Output the (X, Y) coordinate of the center of the cell containing the given text.  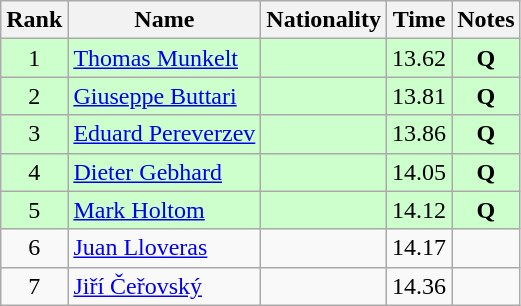
14.36 (420, 286)
Time (420, 20)
Eduard Pereverzev (164, 134)
14.17 (420, 248)
6 (34, 248)
5 (34, 210)
Dieter Gebhard (164, 172)
Thomas Munkelt (164, 58)
Notes (486, 20)
Rank (34, 20)
Giuseppe Buttari (164, 96)
14.12 (420, 210)
Nationality (324, 20)
7 (34, 286)
Jiří Čeřovský (164, 286)
4 (34, 172)
3 (34, 134)
14.05 (420, 172)
Juan Lloveras (164, 248)
13.81 (420, 96)
2 (34, 96)
1 (34, 58)
Name (164, 20)
13.62 (420, 58)
13.86 (420, 134)
Mark Holtom (164, 210)
